Pinpoint the cell where the given text exists, returning its [X, Y] midpoint coordinate. 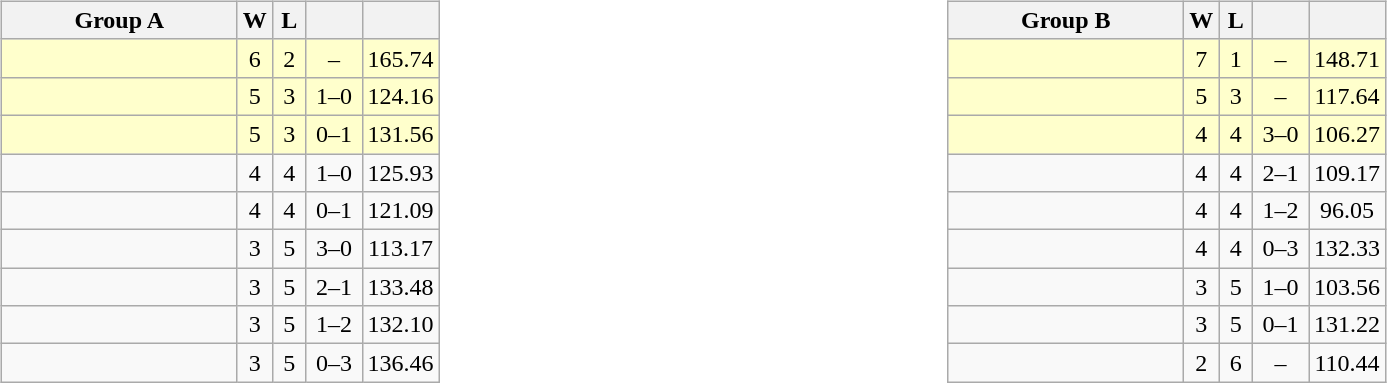
109.17 [1346, 173]
117.64 [1346, 96]
165.74 [400, 58]
Group A [119, 20]
131.22 [1346, 325]
132.33 [1346, 249]
124.16 [400, 96]
Group B [1066, 20]
132.10 [400, 325]
136.46 [400, 363]
131.56 [400, 134]
96.05 [1346, 211]
148.71 [1346, 58]
7 [1202, 58]
121.09 [400, 211]
125.93 [400, 173]
1 [1236, 58]
110.44 [1346, 363]
103.56 [1346, 287]
133.48 [400, 287]
106.27 [1346, 134]
113.17 [400, 249]
